Determine the (X, Y) coordinate at the center of the cell enclosing the given text.  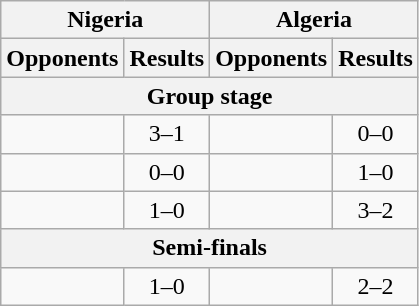
2–2 (376, 286)
Nigeria (106, 20)
Semi-finals (210, 248)
3–2 (376, 210)
Algeria (314, 20)
Group stage (210, 96)
3–1 (167, 134)
